Find where the given text appears and provide that cell's center as [x, y] coordinate. 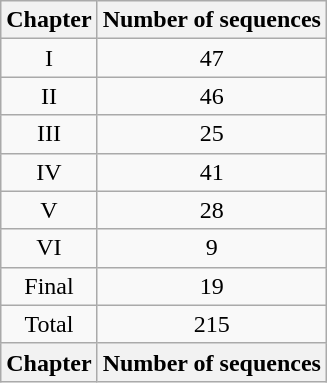
Total [49, 324]
Final [49, 286]
41 [212, 172]
28 [212, 210]
I [49, 58]
VI [49, 248]
19 [212, 286]
47 [212, 58]
215 [212, 324]
V [49, 210]
25 [212, 134]
III [49, 134]
46 [212, 96]
IV [49, 172]
II [49, 96]
9 [212, 248]
